Find where the given text appears and provide that cell's center as (x, y) coordinate. 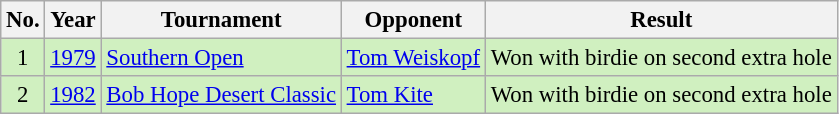
Year (73, 20)
Tournament (221, 20)
Southern Open (221, 58)
Opponent (413, 20)
No. (23, 20)
1 (23, 58)
Tom Weiskopf (413, 58)
1979 (73, 58)
2 (23, 95)
Result (661, 20)
Bob Hope Desert Classic (221, 95)
1982 (73, 95)
Tom Kite (413, 95)
